Return (X, Y) of the center of cell containing provided text 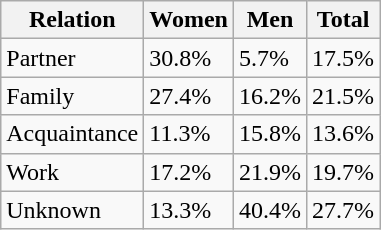
13.6% (344, 134)
27.4% (189, 96)
17.5% (344, 58)
13.3% (189, 210)
Partner (72, 58)
21.9% (270, 172)
Total (344, 20)
30.8% (189, 58)
Family (72, 96)
17.2% (189, 172)
27.7% (344, 210)
21.5% (344, 96)
Unknown (72, 210)
11.3% (189, 134)
19.7% (344, 172)
Men (270, 20)
Women (189, 20)
Work (72, 172)
15.8% (270, 134)
5.7% (270, 58)
16.2% (270, 96)
Acquaintance (72, 134)
40.4% (270, 210)
Relation (72, 20)
